Determine the [x, y] coordinate at the center of the cell enclosing the given text.  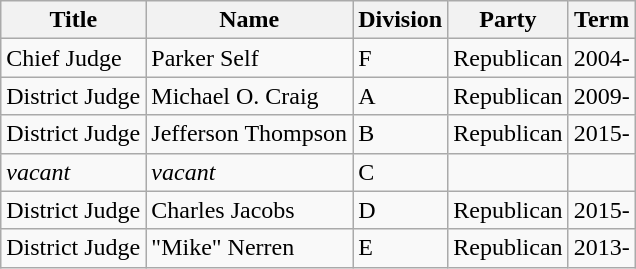
2013- [602, 248]
A [400, 96]
Michael O. Craig [250, 96]
Charles Jacobs [250, 210]
Parker Self [250, 58]
2004- [602, 58]
D [400, 210]
Name [250, 20]
"Mike" Nerren [250, 248]
C [400, 172]
F [400, 58]
E [400, 248]
Title [74, 20]
Jefferson Thompson [250, 134]
B [400, 134]
Term [602, 20]
2009- [602, 96]
Chief Judge [74, 58]
Division [400, 20]
Party [508, 20]
